Provide the (x, y) coordinate of the cell's center where the given text is located.  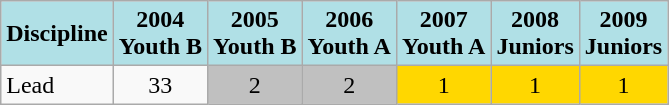
2008Juniors (535, 34)
2007Youth A (443, 34)
2005Youth B (255, 34)
33 (160, 85)
Discipline (57, 34)
2009Juniors (623, 34)
2006Youth A (349, 34)
Lead (57, 85)
2004Youth B (160, 34)
